Provide the (X, Y) coordinate of the cell's center where the given text is located.  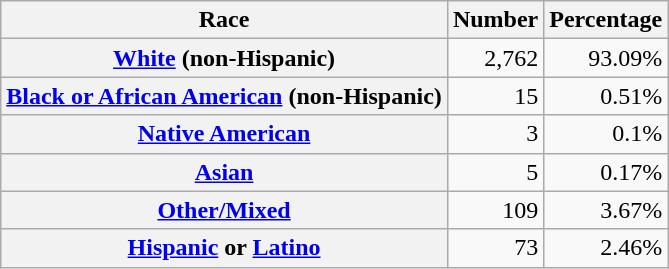
Hispanic or Latino (224, 248)
Percentage (606, 20)
15 (495, 96)
0.1% (606, 134)
Native American (224, 134)
Number (495, 20)
5 (495, 172)
White (non-Hispanic) (224, 58)
Black or African American (non-Hispanic) (224, 96)
2,762 (495, 58)
Asian (224, 172)
93.09% (606, 58)
3.67% (606, 210)
109 (495, 210)
2.46% (606, 248)
Race (224, 20)
73 (495, 248)
Other/Mixed (224, 210)
0.17% (606, 172)
3 (495, 134)
0.51% (606, 96)
